Provide the (X, Y) coordinate of the cell's center where the given text is located.  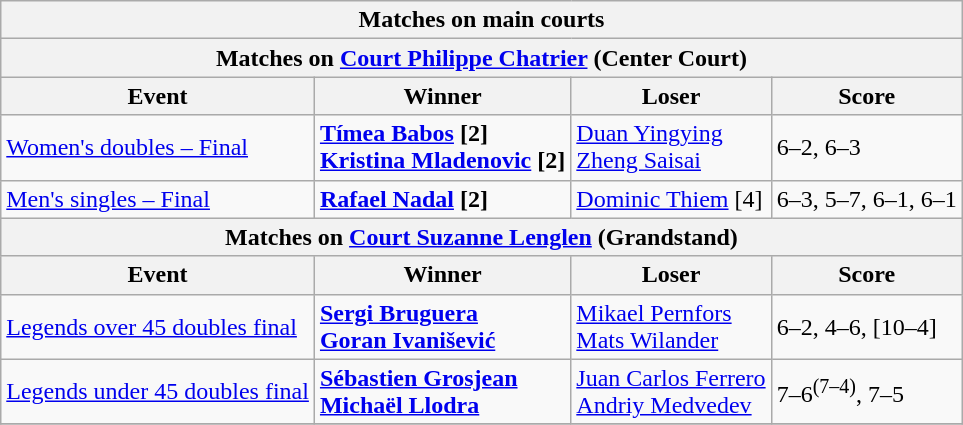
Matches on main courts (482, 20)
6–2, 6–3 (866, 148)
Rafael Nadal [2] (442, 199)
7–6(7–4), 7–5 (866, 392)
6–3, 5–7, 6–1, 6–1 (866, 199)
Dominic Thiem [4] (671, 199)
Legends under 45 doubles final (158, 392)
Duan Yingying Zheng Saisai (671, 148)
Mikael Pernfors Mats Wilander (671, 326)
Matches on Court Philippe Chatrier (Center Court) (482, 58)
Men's singles – Final (158, 199)
Legends over 45 doubles final (158, 326)
Tímea Babos [2] Kristina Mladenovic [2] (442, 148)
Sébastien Grosjean Michaël Llodra (442, 392)
Matches on Court Suzanne Lenglen (Grandstand) (482, 237)
Women's doubles – Final (158, 148)
6–2, 4–6, [10–4] (866, 326)
Sergi Bruguera Goran Ivanišević (442, 326)
Juan Carlos Ferrero Andriy Medvedev (671, 392)
